Find where the given text appears and provide that cell's center as [X, Y] coordinate. 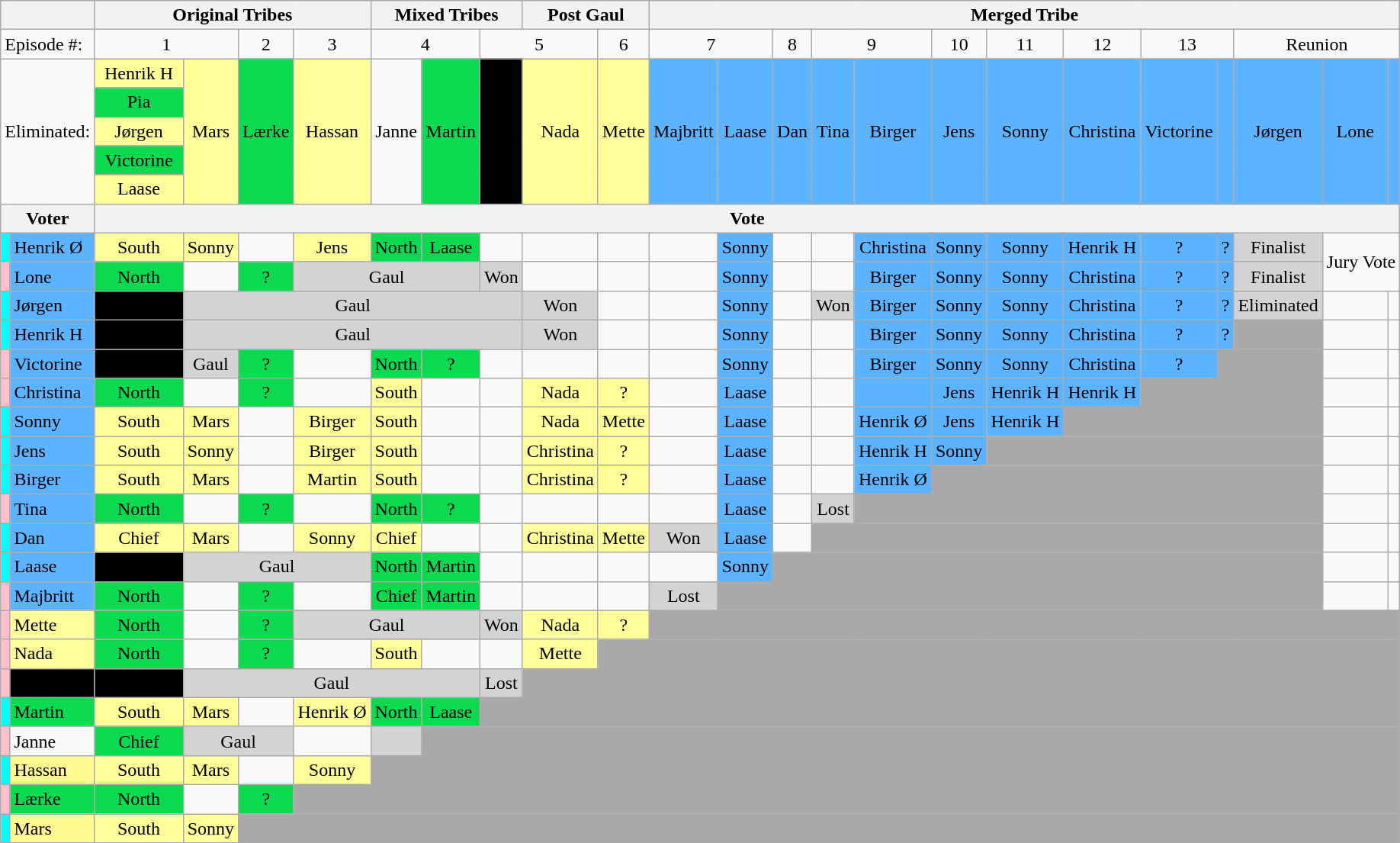
2 [266, 44]
3 [332, 44]
Vote [747, 218]
10 [958, 44]
Mixed Tribes [447, 15]
1 [166, 44]
6 [624, 44]
Jury Vote [1361, 262]
13 [1187, 44]
9 [872, 44]
Reunion [1317, 44]
4 [425, 44]
5 [538, 44]
12 [1103, 44]
8 [793, 44]
Eliminated: [47, 131]
11 [1025, 44]
Post Gaul [586, 15]
Episode #: [47, 44]
Merged Tribe [1024, 15]
Original Tribes [233, 15]
Voter [47, 218]
7 [711, 44]
